Identify which cell holds the provided text, then report its [x, y] central coordinate. 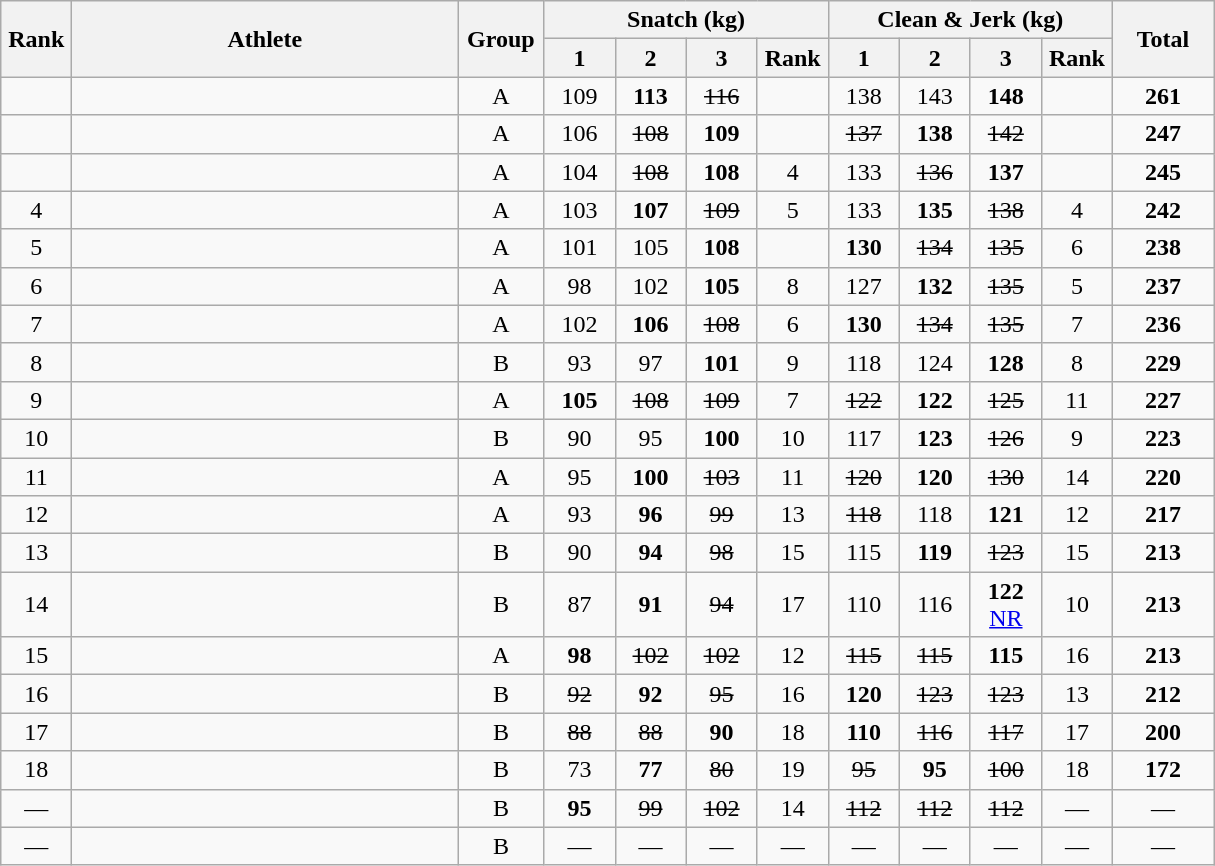
96 [650, 515]
261 [1162, 96]
132 [934, 286]
97 [650, 362]
212 [1162, 694]
Total [1162, 39]
223 [1162, 438]
121 [1006, 515]
200 [1162, 732]
128 [1006, 362]
80 [722, 770]
107 [650, 210]
119 [934, 553]
104 [580, 172]
87 [580, 604]
148 [1006, 96]
124 [934, 362]
236 [1162, 324]
127 [864, 286]
125 [1006, 400]
136 [934, 172]
227 [1162, 400]
245 [1162, 172]
143 [934, 96]
247 [1162, 134]
238 [1162, 248]
220 [1162, 477]
126 [1006, 438]
Athlete [265, 39]
77 [650, 770]
19 [792, 770]
242 [1162, 210]
237 [1162, 286]
122 NR [1006, 604]
Group [501, 39]
Clean & Jerk (kg) [970, 20]
172 [1162, 770]
113 [650, 96]
91 [650, 604]
142 [1006, 134]
73 [580, 770]
229 [1162, 362]
217 [1162, 515]
Snatch (kg) [686, 20]
